From the cell containing the given text, extract its center point as (x, y) coordinate. 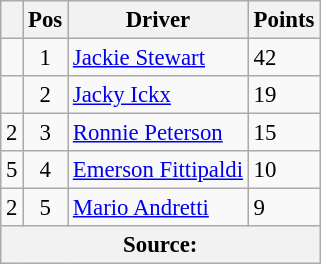
Mario Andretti (158, 208)
42 (284, 58)
4 (46, 170)
Pos (46, 20)
Jackie Stewart (158, 58)
Emerson Fittipaldi (158, 170)
Points (284, 20)
3 (46, 133)
15 (284, 133)
Ronnie Peterson (158, 133)
Driver (158, 20)
1 (46, 58)
9 (284, 208)
Jacky Ickx (158, 95)
Source: (160, 245)
10 (284, 170)
19 (284, 95)
